Scan for the cell matching the given text and deliver its (x, y) coordinate at center. 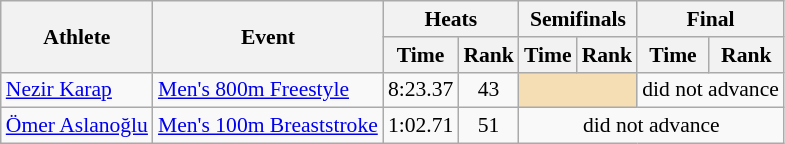
51 (488, 126)
Event (268, 36)
Men's 800m Freestyle (268, 90)
1:02.71 (420, 126)
Ömer Aslanoğlu (77, 126)
Heats (451, 19)
Men's 100m Breaststroke (268, 126)
Athlete (77, 36)
Nezir Karap (77, 90)
43 (488, 90)
8:23.37 (420, 90)
Final (710, 19)
Semifinals (578, 19)
